Provide the [X, Y] coordinate of the cell's center where the given text is located.  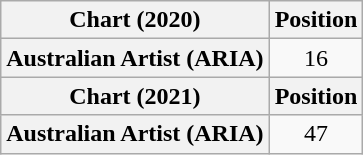
Chart (2021) [135, 96]
16 [316, 58]
47 [316, 134]
Chart (2020) [135, 20]
